From the cell containing the given text, extract its center point as (x, y) coordinate. 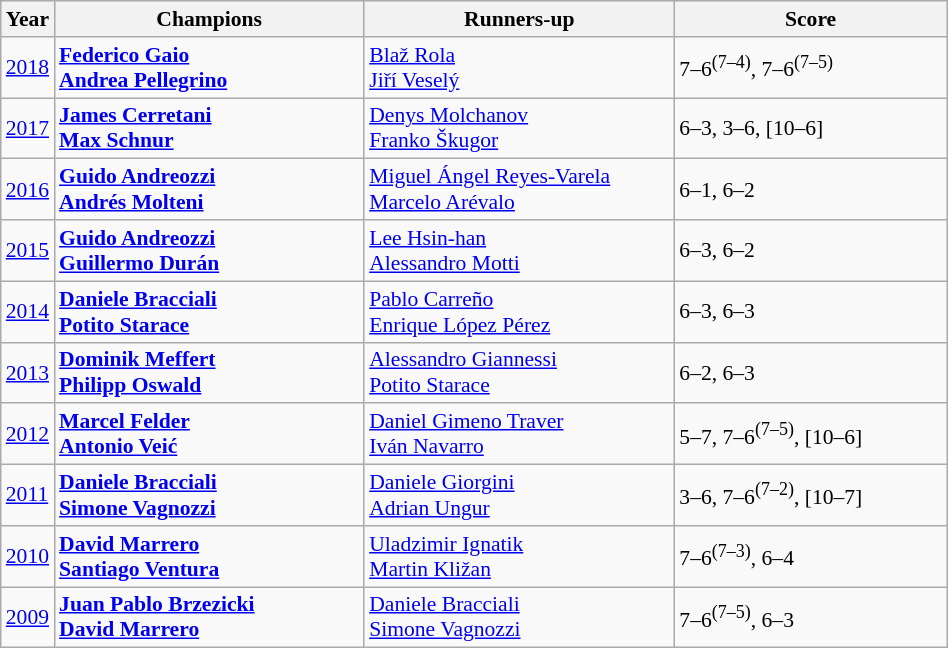
6–3, 6–2 (810, 250)
Guido Andreozzi Guillermo Durán (209, 250)
2017 (28, 128)
Uladzimir Ignatik Martin Kližan (519, 556)
Score (810, 19)
2010 (28, 556)
6–1, 6–2 (810, 190)
Marcel Felder Antonio Veić (209, 434)
2013 (28, 372)
Daniele Bracciali Potito Starace (209, 312)
Lee Hsin-han Alessandro Motti (519, 250)
Dominik Meffert Philipp Oswald (209, 372)
Blaž Rola Jiří Veselý (519, 68)
Miguel Ángel Reyes-Varela Marcelo Arévalo (519, 190)
7–6(7–3), 6–4 (810, 556)
Champions (209, 19)
5–7, 7–6(7–5), [10–6] (810, 434)
Pablo Carreño Enrique López Pérez (519, 312)
Year (28, 19)
James Cerretani Max Schnur (209, 128)
2015 (28, 250)
7–6(7–4), 7–6(7–5) (810, 68)
Guido Andreozzi Andrés Molteni (209, 190)
Runners-up (519, 19)
3–6, 7–6(7–2), [10–7] (810, 496)
6–2, 6–3 (810, 372)
Federico Gaio Andrea Pellegrino (209, 68)
Alessandro Giannessi Potito Starace (519, 372)
2016 (28, 190)
6–3, 6–3 (810, 312)
Daniel Gimeno Traver Iván Navarro (519, 434)
2018 (28, 68)
2014 (28, 312)
Daniele Giorgini Adrian Ungur (519, 496)
6–3, 3–6, [10–6] (810, 128)
2012 (28, 434)
7–6(7–5), 6–3 (810, 618)
David Marrero Santiago Ventura (209, 556)
Juan Pablo Brzezicki David Marrero (209, 618)
2009 (28, 618)
2011 (28, 496)
Denys Molchanov Franko Škugor (519, 128)
